Pinpoint the cell where the given text exists, returning its (x, y) midpoint coordinate. 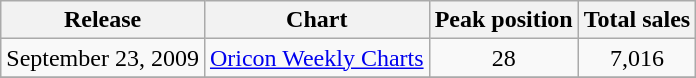
Chart (316, 20)
Oricon Weekly Charts (316, 58)
28 (504, 58)
Total sales (637, 20)
Release (103, 20)
7,016 (637, 58)
September 23, 2009 (103, 58)
Peak position (504, 20)
